Find where the given text appears and provide that cell's center as [x, y] coordinate. 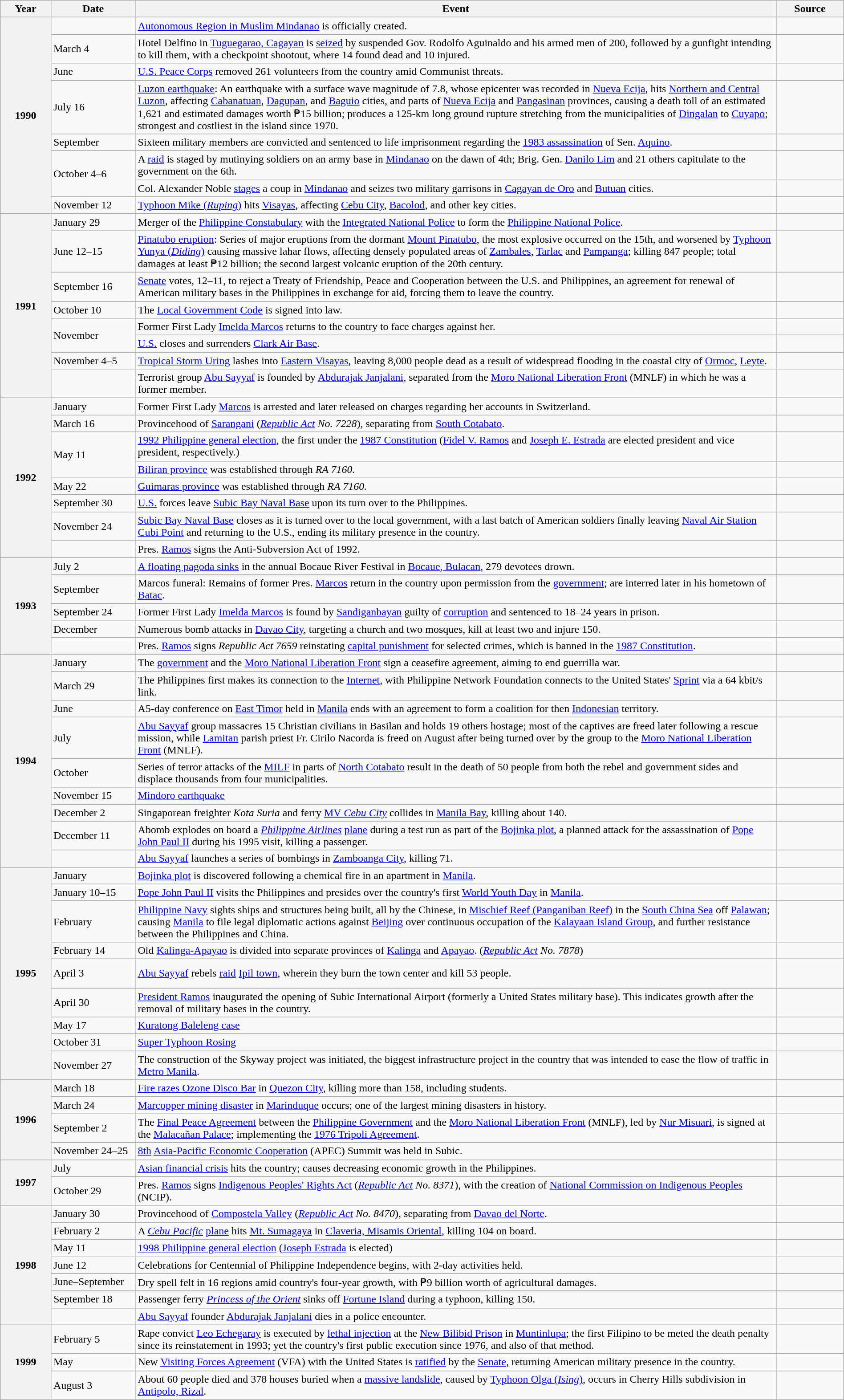
Celebrations for Centennial of Philippine Independence begins, with 2-day activities held. [456, 1265]
1992 [26, 478]
1998 [26, 1265]
Tropical Storm Uring lashes into Eastern Visayas, leaving 8,000 people dead as a result of widespread flooding in the coastal city of Ormoc, Leyte. [456, 361]
Mindoro earthquake [456, 796]
July 2 [93, 566]
Singaporean freighter Kota Suria and ferry MV Cebu City collides in Manila Bay, killing about 140. [456, 813]
April 30 [93, 1002]
Typhoon Mike (Ruping) hits Visayas, affecting Cebu City, Bacolod, and other key cities. [456, 205]
October 4–6 [93, 174]
1998 Philippine general election (Joseph Estrada is elected) [456, 1248]
Numerous bomb attacks in Davao City, targeting a church and two mosques, kill at least two and injure 150. [456, 629]
February 5 [93, 1339]
Autonomous Region in Muslim Mindanao is officially created. [456, 26]
Pres. Ramos signs the Anti-Subversion Act of 1992. [456, 549]
Dry spell felt in 16 regions amid country's four-year growth, with ₱9 billion worth of agricultural damages. [456, 1282]
September 16 [93, 287]
Biliran province was established through RA 7160. [456, 469]
October 29 [93, 1191]
1996 [26, 1119]
Provincehood of Sarangani (Republic Act No. 7228), separating from South Cotabato. [456, 423]
A Cebu Pacific plane hits Mt. Sumagaya in Claveria, Misamis Oriental, killing 104 on board. [456, 1231]
September 18 [93, 1299]
1993 [26, 606]
May 22 [93, 486]
Pope John Paul II visits the Philippines and presides over the country's first World Youth Day in Manila. [456, 892]
June–September [93, 1282]
September 2 [93, 1128]
January 29 [93, 222]
July 16 [93, 107]
Merger of the Philippine Constabulary with the Integrated National Police to form the Philippine National Police. [456, 222]
May 17 [93, 1026]
June 12–15 [93, 252]
Former First Lady Marcos is arrested and later released on charges regarding her accounts in Switzerland. [456, 407]
1995 [26, 973]
Abu Sayyaf launches a series of bombings in Zamboanga City, killing 71. [456, 859]
October 31 [93, 1042]
November 15 [93, 796]
Provincehood of Compostela Valley (Republic Act No. 8470), separating from Davao del Norte. [456, 1214]
U.S. Peace Corps removed 261 volunteers from the country amid Communist threats. [456, 72]
Pres. Ramos signs Indigenous Peoples' Rights Act (Republic Act No. 8371), with the creation of National Commission on Indigenous Peoples (NCIP). [456, 1191]
September 30 [93, 503]
Super Typhoon Rosing [456, 1042]
Abu Sayyaf rebels raid Ipil town, wherein they burn the town center and kill 53 people. [456, 973]
Asian financial crisis hits the country; causes decreasing economic growth in the Philippines. [456, 1168]
Pres. Ramos signs Republic Act 7659 reinstating capital punishment for selected crimes, which is banned in the 1987 Constitution. [456, 646]
1990 [26, 116]
Old Kalinga-Apayao is divided into separate provinces of Kalinga and Apayao. (Republic Act No. 7878) [456, 950]
June 12 [93, 1265]
A floating pagoda sinks in the annual Bocaue River Festival in Bocaue, Bulacan, 279 devotees drown. [456, 566]
Former First Lady Imelda Marcos returns to the country to face charges against her. [456, 327]
Sixteen military members are convicted and sentenced to life imprisonment regarding the 1983 assassination of Sen. Aquino. [456, 142]
8th Asia-Pacific Economic Cooperation (APEC) Summit was held in Subic. [456, 1151]
Fire razes Ozone Disco Bar in Quezon City, killing more than 158, including students. [456, 1088]
A5-day conference on East Timor held in Manila ends with an agreement to form a coalition for then Indonesian territory. [456, 709]
March 29 [93, 686]
March 18 [93, 1088]
January 10–15 [93, 892]
November 4–5 [93, 361]
The Local Government Code is signed into law. [456, 309]
April 3 [93, 973]
March 4 [93, 49]
Guimaras province was established through RA 7160. [456, 486]
September 24 [93, 612]
November 27 [93, 1065]
Year [26, 9]
December [93, 629]
December 2 [93, 813]
Date [93, 9]
The government and the Moro National Liberation Front sign a ceasefire agreement, aiming to end guerrilla war. [456, 663]
February 2 [93, 1231]
January 30 [93, 1214]
February [93, 921]
Marcopper mining disaster in Marinduque occurs; one of the largest mining disasters in history. [456, 1105]
October [93, 773]
March 24 [93, 1105]
Col. Alexander Noble stages a coup in Mindanao and seizes two military garrisons in Cagayan de Oro and Butuan cities. [456, 188]
October 10 [93, 309]
November 24 [93, 526]
February 14 [93, 950]
Abu Sayyaf founder Abdurajak Janjalani dies in a police encounter. [456, 1316]
November 24–25 [93, 1151]
Former First Lady Imelda Marcos is found by Sandiganbayan guilty of corruption and sentenced to 18–24 years in prison. [456, 612]
Source [810, 9]
Bojinka plot is discovered following a chemical fire in an apartment in Manila. [456, 875]
New Visiting Forces Agreement (VFA) with the United States is ratified by the Senate, returning American military presence in the country. [456, 1362]
U.S. forces leave Subic Bay Naval Base upon its turn over to the Philippines. [456, 503]
U.S. closes and surrenders Clark Air Base. [456, 344]
1999 [26, 1362]
March 16 [93, 423]
December 11 [93, 835]
1997 [26, 1183]
1994 [26, 761]
Event [456, 9]
1991 [26, 306]
August 3 [93, 1385]
November 12 [93, 205]
November [93, 335]
May [93, 1362]
Kuratong Baleleng case [456, 1026]
Passenger ferry Princess of the Orient sinks off Fortune Island during a typhoon, killing 150. [456, 1299]
